Identify which cell holds the provided text, then report its (X, Y) central coordinate. 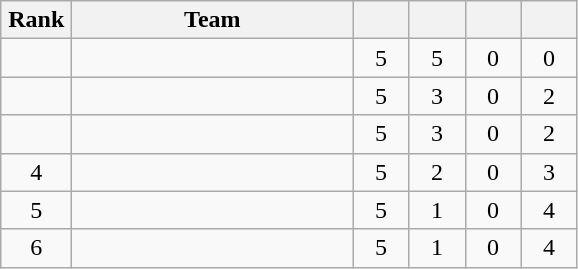
6 (36, 248)
Rank (36, 20)
Team (212, 20)
